Return the [X, Y] coordinate for the center point of the cell that contains the specified text.  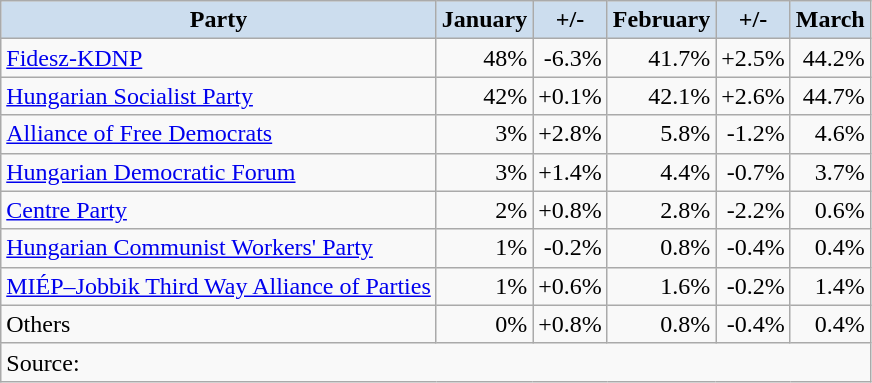
48% [484, 58]
42.1% [661, 96]
44.2% [830, 58]
Centre Party [219, 210]
42% [484, 96]
3.7% [830, 172]
March [830, 20]
2% [484, 210]
Hungarian Democratic Forum [219, 172]
Party [219, 20]
Alliance of Free Democrats [219, 134]
4.4% [661, 172]
+0.1% [570, 96]
-1.2% [754, 134]
1.4% [830, 286]
5.8% [661, 134]
+0.6% [570, 286]
-0.7% [754, 172]
-6.3% [570, 58]
Hungarian Socialist Party [219, 96]
1.6% [661, 286]
Others [219, 324]
+2.6% [754, 96]
41.7% [661, 58]
+2.8% [570, 134]
44.7% [830, 96]
0% [484, 324]
Hungarian Communist Workers' Party [219, 248]
+2.5% [754, 58]
January [484, 20]
0.6% [830, 210]
Source: [436, 362]
+1.4% [570, 172]
February [661, 20]
MIÉP–Jobbik Third Way Alliance of Parties [219, 286]
4.6% [830, 134]
2.8% [661, 210]
Fidesz-KDNP [219, 58]
-2.2% [754, 210]
